Locate the cell with the specified text and output its (X, Y) center coordinate. 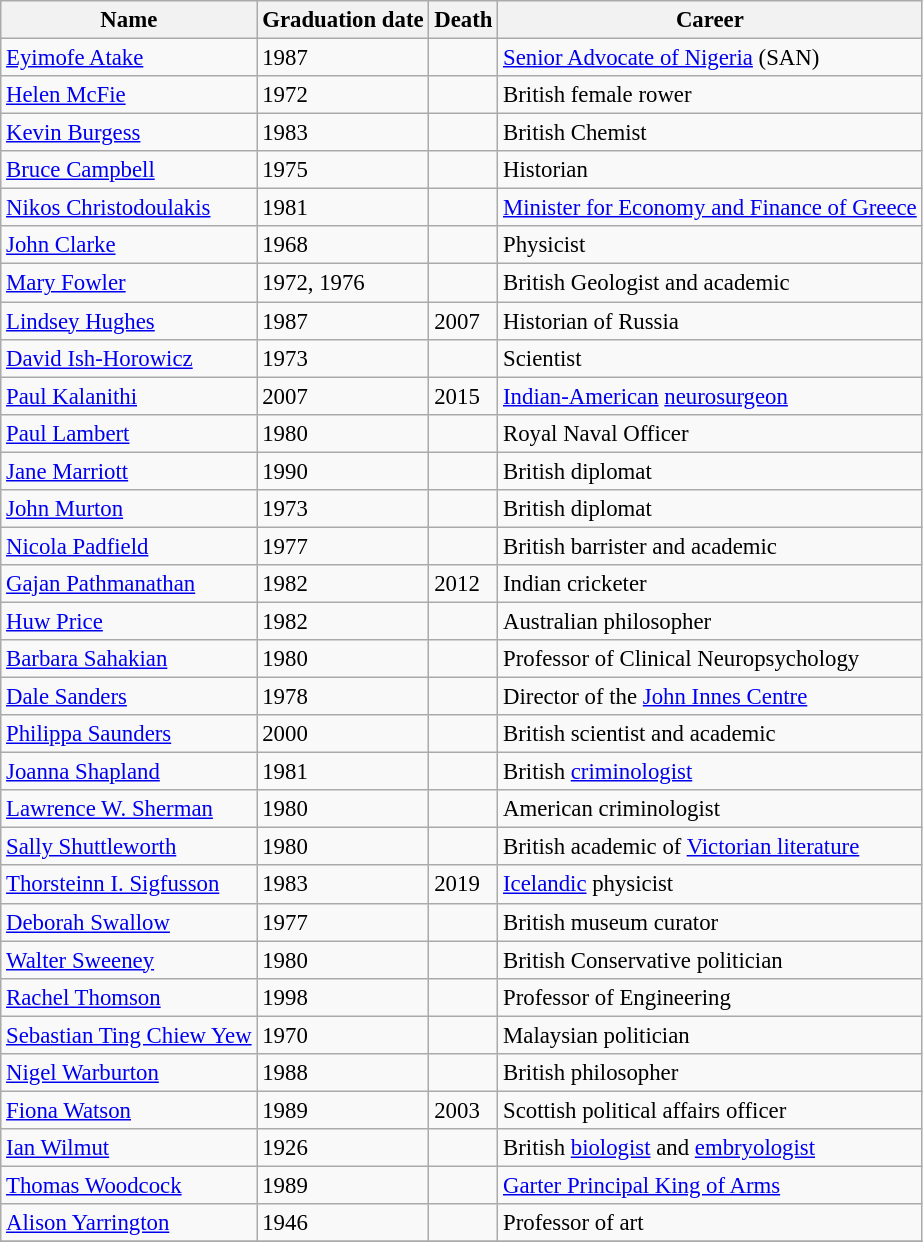
Garter Principal King of Arms (710, 1185)
2000 (343, 734)
Dale Sanders (129, 697)
Professor of Engineering (710, 997)
2019 (464, 885)
Rachel Thomson (129, 997)
British criminologist (710, 772)
Professor of Clinical Neuropsychology (710, 659)
John Murton (129, 509)
Thomas Woodcock (129, 1185)
British museum curator (710, 922)
Nigel Warburton (129, 1073)
Barbara Sahakian (129, 659)
British biologist and embryologist (710, 1148)
Huw Price (129, 621)
Kevin Burgess (129, 133)
Deborah Swallow (129, 922)
Walter Sweeney (129, 960)
Nikos Christodoulakis (129, 208)
British female rower (710, 95)
Joanna Shapland (129, 772)
Paul Lambert (129, 433)
1968 (343, 245)
Bruce Campbell (129, 170)
Alison Yarrington (129, 1223)
Name (129, 20)
British scientist and academic (710, 734)
Gajan Pathmanathan (129, 584)
Australian philosopher (710, 621)
1972 (343, 95)
2015 (464, 396)
Scottish political affairs officer (710, 1110)
2012 (464, 584)
Icelandic physicist (710, 885)
Historian of Russia (710, 321)
David Ish-Horowicz (129, 358)
1988 (343, 1073)
1972, 1976 (343, 283)
Indian-American neurosurgeon (710, 396)
Career (710, 20)
John Clarke (129, 245)
1975 (343, 170)
Fiona Watson (129, 1110)
Malaysian politician (710, 1035)
Philippa Saunders (129, 734)
Minister for Economy and Finance of Greece (710, 208)
Ian Wilmut (129, 1148)
1998 (343, 997)
1978 (343, 697)
British barrister and academic (710, 546)
1946 (343, 1223)
Eyimofe Atake (129, 58)
British philosopher (710, 1073)
Graduation date (343, 20)
Thorsteinn I. Sigfusson (129, 885)
1990 (343, 471)
Mary Fowler (129, 283)
Indian cricketer (710, 584)
Death (464, 20)
Professor of art (710, 1223)
2003 (464, 1110)
British academic of Victorian literature (710, 847)
Senior Advocate of Nigeria (SAN) (710, 58)
Lawrence W. Sherman (129, 809)
British Chemist (710, 133)
Nicola Padfield (129, 546)
British Geologist and academic (710, 283)
Scientist (710, 358)
1970 (343, 1035)
Physicist (710, 245)
Sally Shuttleworth (129, 847)
Lindsey Hughes (129, 321)
Sebastian Ting Chiew Yew (129, 1035)
Paul Kalanithi (129, 396)
Helen McFie (129, 95)
Historian (710, 170)
1926 (343, 1148)
Director of the John Innes Centre (710, 697)
British Conservative politician (710, 960)
Royal Naval Officer (710, 433)
Jane Marriott (129, 471)
American criminologist (710, 809)
